From the cell containing the given text, extract its center point as [X, Y] coordinate. 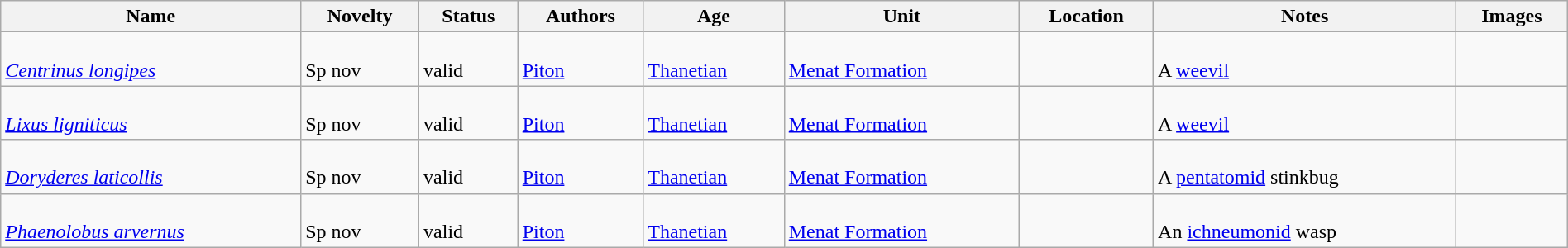
Unit [901, 17]
Age [715, 17]
Notes [1305, 17]
A pentatomid stinkbug [1305, 167]
Doryderes laticollis [151, 167]
Images [1512, 17]
Lixus ligniticus [151, 112]
Authors [581, 17]
Phaenolobus arvernus [151, 220]
An ichneumonid wasp [1305, 220]
Novelty [361, 17]
Name [151, 17]
Status [469, 17]
Location [1086, 17]
Centrinus longipes [151, 60]
